Determine the [X, Y] coordinate at the center of the cell enclosing the given text.  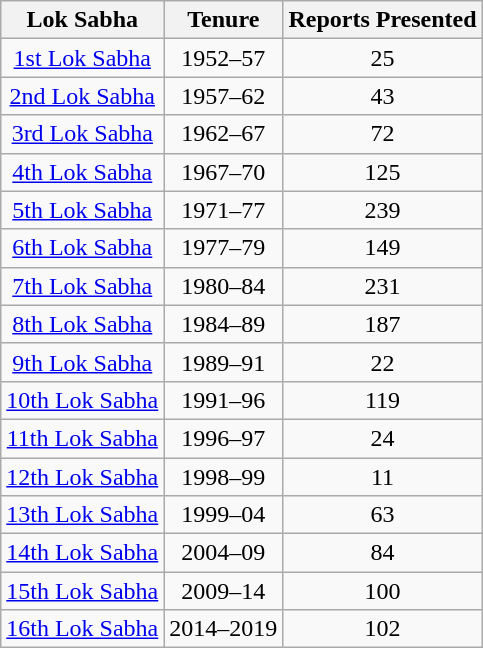
5th Lok Sabha [82, 210]
Tenure [224, 20]
1st Lok Sabha [82, 58]
24 [382, 438]
1989–91 [224, 362]
2009–14 [224, 591]
11 [382, 477]
84 [382, 553]
2004–09 [224, 553]
6th Lok Sabha [82, 248]
8th Lok Sabha [82, 324]
13th Lok Sabha [82, 515]
43 [382, 96]
1998–99 [224, 477]
1971–77 [224, 210]
239 [382, 210]
1996–97 [224, 438]
9th Lok Sabha [82, 362]
3rd Lok Sabha [82, 134]
25 [382, 58]
72 [382, 134]
1984–89 [224, 324]
1980–84 [224, 286]
14th Lok Sabha [82, 553]
119 [382, 400]
63 [382, 515]
12th Lok Sabha [82, 477]
15th Lok Sabha [82, 591]
149 [382, 248]
10th Lok Sabha [82, 400]
Reports Presented [382, 20]
1967–70 [224, 172]
2014–2019 [224, 629]
Lok Sabha [82, 20]
125 [382, 172]
187 [382, 324]
102 [382, 629]
7th Lok Sabha [82, 286]
1999–04 [224, 515]
1977–79 [224, 248]
2nd Lok Sabha [82, 96]
1952–57 [224, 58]
100 [382, 591]
16th Lok Sabha [82, 629]
1957–62 [224, 96]
1962–67 [224, 134]
231 [382, 286]
11th Lok Sabha [82, 438]
1991–96 [224, 400]
4th Lok Sabha [82, 172]
22 [382, 362]
